Detect which cell encompasses the target text, then output its (X, Y) center coordinate. 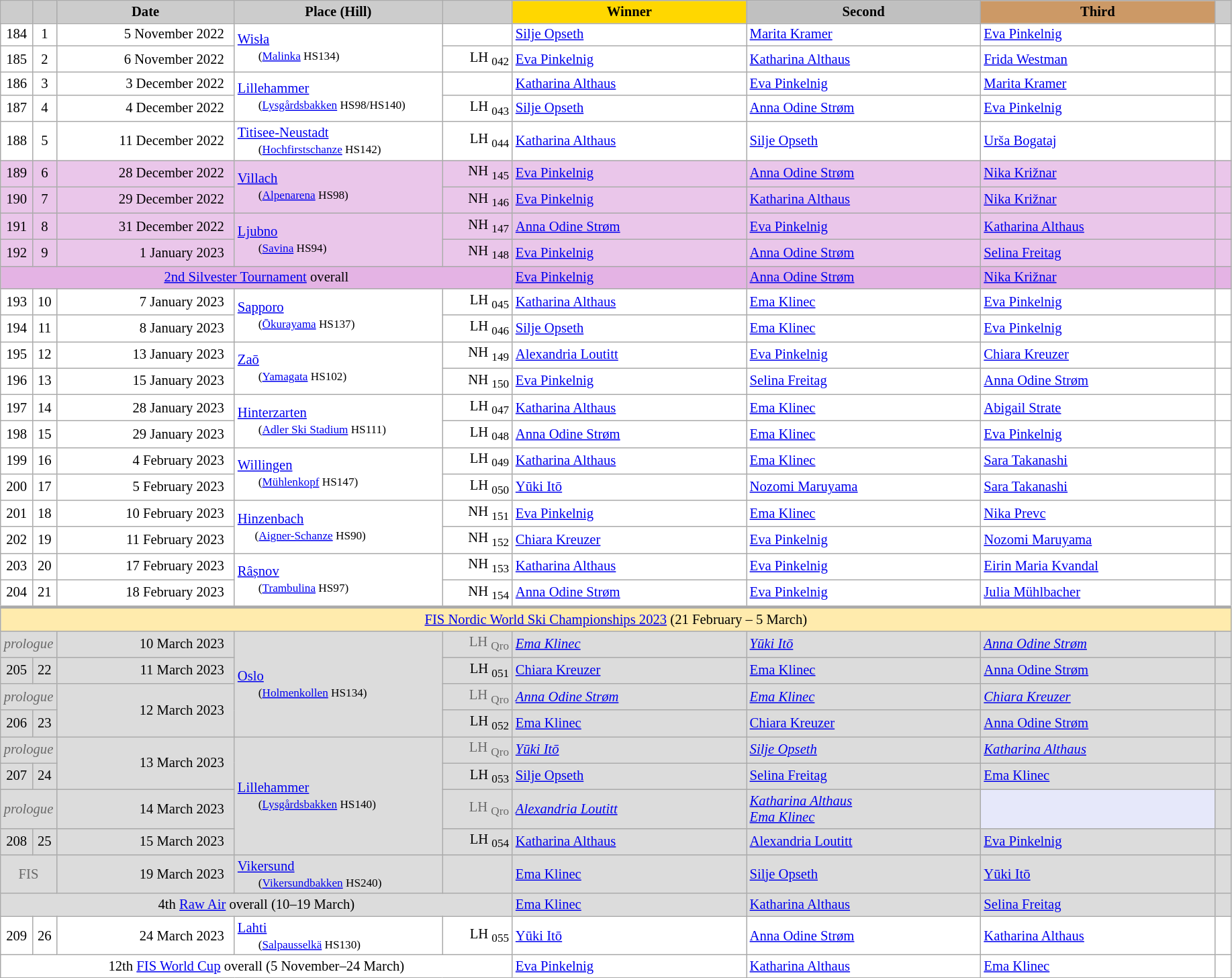
197 (17, 407)
17 February 2023 (145, 566)
31 December 2022 (145, 226)
12 (45, 355)
LH 052 (477, 723)
195 (17, 355)
2nd Silvester Tournament overall (256, 277)
LH 050 (477, 486)
LH 048 (477, 434)
Julia Mühlbacher (1097, 594)
24 March 2023 (145, 936)
Abigail Strate (1097, 407)
Frida Westman (1097, 59)
17 (45, 486)
11 December 2022 (145, 140)
Sapporo (Ōkurayama HS137) (338, 316)
LH 054 (477, 841)
9 (45, 253)
5 November 2022 (145, 34)
12th FIS World Cup overall (5 November–24 March) (256, 966)
186 (17, 83)
Lillehammer (Lysgårdsbakken HS140) (338, 795)
207 (17, 776)
NH 150 (477, 382)
190 (17, 200)
26 (45, 936)
NH 153 (477, 566)
Villach (Alpenarena HS98) (338, 187)
5 February 2023 (145, 486)
Lillehammer (Lysgårdsbakken HS98/HS140) (338, 97)
205 (17, 670)
LH 045 (477, 302)
NH 151 (477, 513)
4 February 2023 (145, 461)
13 (45, 382)
25 (45, 841)
11 (45, 328)
11 March 2023 (145, 670)
Urša Bogataj (1097, 140)
15 March 2023 (145, 841)
NH 154 (477, 594)
14 (45, 407)
20 (45, 566)
Second (863, 11)
10 (45, 302)
Lahti (Salpausselkä HS130) (338, 936)
189 (17, 173)
1 January 2023 (145, 253)
23 (45, 723)
Date (145, 11)
LH 055 (477, 936)
4th Raw Air overall (10–19 March) (256, 905)
LH 046 (477, 328)
Place (Hill) (338, 11)
196 (17, 382)
Ljubno (Savina HS94) (338, 239)
199 (17, 461)
FIS (28, 874)
198 (17, 434)
Oslo (Holmenkollen HS134) (338, 684)
NH 152 (477, 540)
184 (17, 34)
24 (45, 776)
185 (17, 59)
14 March 2023 (145, 809)
13 March 2023 (145, 763)
NH 145 (477, 173)
187 (17, 107)
LH 053 (477, 776)
203 (17, 566)
28 December 2022 (145, 173)
18 (45, 513)
19 March 2023 (145, 874)
10 February 2023 (145, 513)
Zaō (Yamagata HS102) (338, 368)
13 January 2023 (145, 355)
3 (45, 83)
2 (45, 59)
Wisła (Malinka HS134) (338, 47)
15 January 2023 (145, 382)
Hinzenbach (Aigner-Schanze HS90) (338, 527)
191 (17, 226)
18 February 2023 (145, 594)
NH 149 (477, 355)
29 December 2022 (145, 200)
Winner (630, 11)
NH 146 (477, 200)
NH 147 (477, 226)
28 January 2023 (145, 407)
LH 043 (477, 107)
Katharina Althaus Ema Klinec (863, 809)
8 January 2023 (145, 328)
22 (45, 670)
6 (45, 173)
29 January 2023 (145, 434)
4 December 2022 (145, 107)
21 (45, 594)
Titisee-Neustadt (Hochfirstschanze HS142) (338, 140)
LH 051 (477, 670)
209 (17, 936)
Vikersund (Vikersundbakken HS240) (338, 874)
Râșnov (Trambulina HS97) (338, 580)
FIS Nordic World Ski Championships 2023 (21 February – 5 March) (616, 619)
LH 047 (477, 407)
LH 049 (477, 461)
LH 042 (477, 59)
206 (17, 723)
NH 148 (477, 253)
10 March 2023 (145, 643)
188 (17, 140)
11 February 2023 (145, 540)
16 (45, 461)
5 (45, 140)
6 November 2022 (145, 59)
3 December 2022 (145, 83)
Willingen (Mühlenkopf HS147) (338, 474)
15 (45, 434)
Hinterzarten (Adler Ski Stadium HS111) (338, 420)
208 (17, 841)
7 (45, 200)
Nika Prevc (1097, 513)
LH 044 (477, 140)
204 (17, 594)
201 (17, 513)
193 (17, 302)
194 (17, 328)
192 (17, 253)
200 (17, 486)
Third (1097, 11)
19 (45, 540)
202 (17, 540)
1 (45, 34)
12 March 2023 (145, 711)
8 (45, 226)
Eirin Maria Kvandal (1097, 566)
4 (45, 107)
7 January 2023 (145, 302)
